Identify which cell holds the provided text, then report its [X, Y] central coordinate. 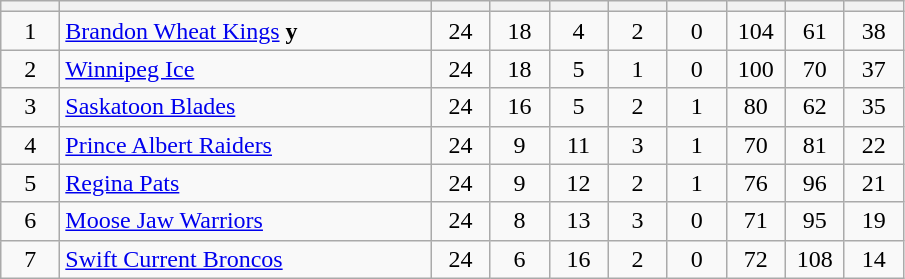
72 [756, 259]
19 [874, 221]
Brandon Wheat Kings y [246, 31]
Saskatoon Blades [246, 107]
100 [756, 69]
Prince Albert Raiders [246, 145]
81 [814, 145]
11 [578, 145]
108 [814, 259]
76 [756, 183]
61 [814, 31]
104 [756, 31]
13 [578, 221]
Regina Pats [246, 183]
35 [874, 107]
Winnipeg Ice [246, 69]
12 [578, 183]
7 [30, 259]
71 [756, 221]
37 [874, 69]
80 [756, 107]
96 [814, 183]
Moose Jaw Warriors [246, 221]
95 [814, 221]
22 [874, 145]
8 [520, 221]
21 [874, 183]
14 [874, 259]
38 [874, 31]
62 [814, 107]
Swift Current Broncos [246, 259]
